Search for the cell housing the specified text and yield its (x, y) center coordinate. 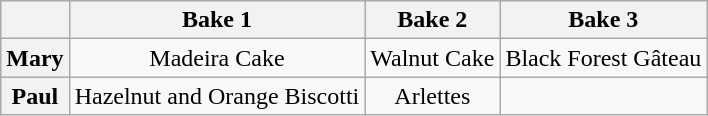
Bake 1 (217, 20)
Black Forest Gâteau (604, 58)
Bake 2 (432, 20)
Madeira Cake (217, 58)
Paul (35, 96)
Mary (35, 58)
Arlettes (432, 96)
Walnut Cake (432, 58)
Bake 3 (604, 20)
Hazelnut and Orange Biscotti (217, 96)
